Output the [X, Y] coordinate of the center of the cell containing the given text.  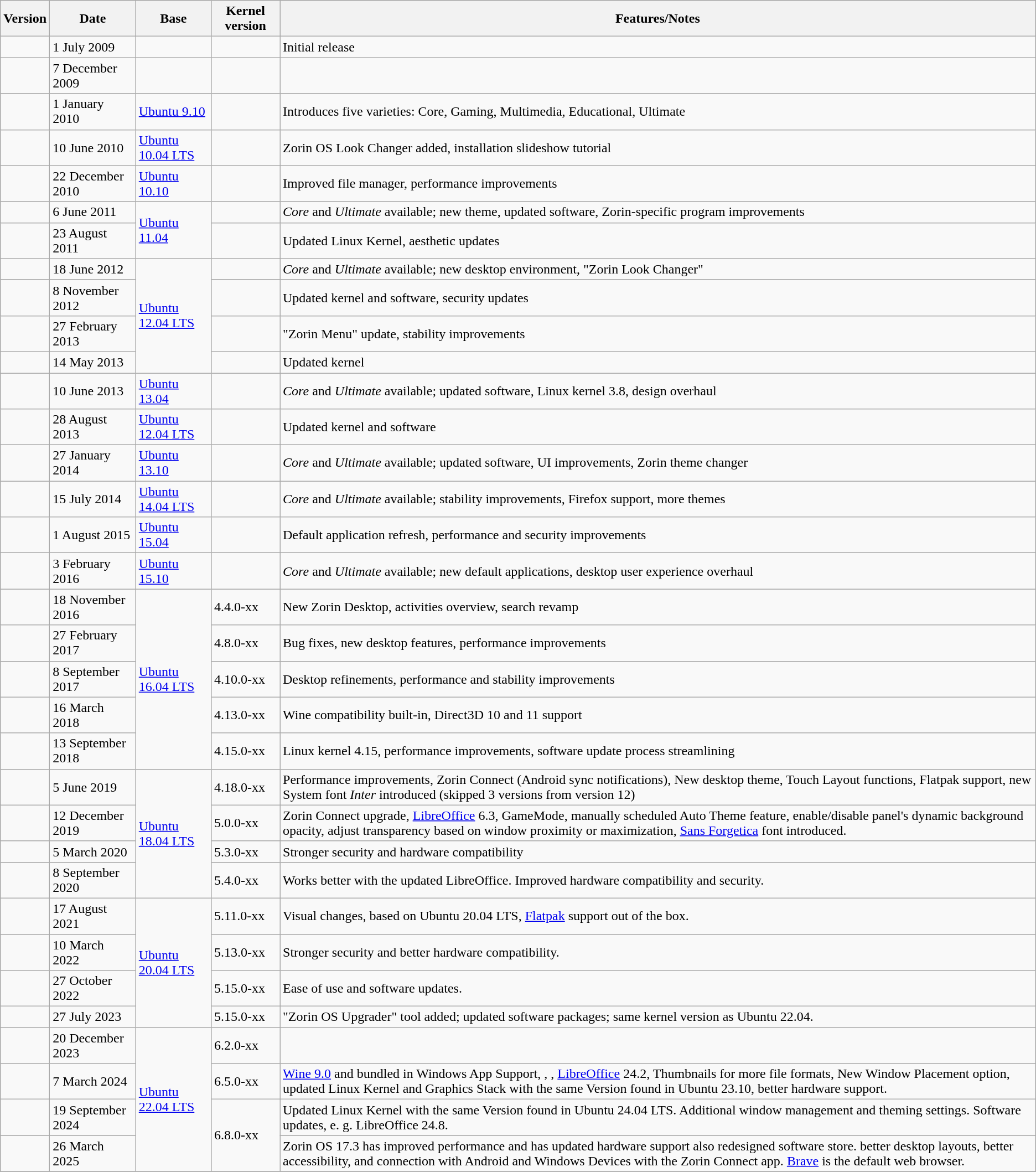
14 May 2013 [93, 362]
New Zorin Desktop, activities overview, search revamp [658, 607]
16 March 2018 [93, 715]
23 August 2011 [93, 240]
Ubuntu 13.04 [173, 391]
Stronger security and better hardware compatibility. [658, 952]
18 November 2016 [93, 607]
27 February 2017 [93, 643]
Updated kernel and software [658, 427]
Base [173, 19]
19 September 2024 [93, 1117]
Ubuntu 20.04 LTS [173, 962]
27 July 2023 [93, 1017]
Introduces five varieties: Core, Gaming, Multimedia, Educational, Ultimate [658, 112]
Ubuntu 22.04 LTS [173, 1099]
Ubuntu 11.04 [173, 230]
26 March 2025 [93, 1154]
27 January 2014 [93, 463]
Stronger security and hardware compatibility [658, 851]
Desktop refinements, performance and stability improvements [658, 679]
"Zorin Menu" update, stability improvements [658, 333]
Core and Ultimate available; new theme, updated software, Zorin-specific program improvements [658, 212]
Date [93, 19]
4.4.0-xx [245, 607]
8 September 2017 [93, 679]
Updated Linux Kernel, aesthetic updates [658, 240]
1 July 2009 [93, 47]
1 August 2015 [93, 535]
6.8.0-xx [245, 1135]
13 September 2018 [93, 751]
Default application refresh, performance and security improvements [658, 535]
18 June 2012 [93, 269]
8 November 2012 [93, 298]
Linux kernel 4.15, performance improvements, software update process streamlining [658, 751]
5.3.0-xx [245, 851]
5 June 2019 [93, 787]
17 August 2021 [93, 916]
10 June 2013 [93, 391]
Updated kernel and software, security updates [658, 298]
20 December 2023 [93, 1045]
Ubuntu 10.10 [173, 184]
28 August 2013 [93, 427]
3 February 2016 [93, 571]
Ubuntu 9.10 [173, 112]
5.13.0-xx [245, 952]
12 December 2019 [93, 823]
7 December 2009 [93, 75]
Ubuntu 15.04 [173, 535]
5.0.0-xx [245, 823]
1 January 2010 [93, 112]
10 June 2010 [93, 147]
"Zorin OS Upgrader" tool added; updated software packages; same kernel version as Ubuntu 22.04. [658, 1017]
Zorin OS Look Changer added, installation slideshow tutorial [658, 147]
27 February 2013 [93, 333]
4.13.0-xx [245, 715]
7 March 2024 [93, 1082]
Version [25, 19]
Ubuntu 10.04 LTS [173, 147]
Core and Ultimate available; new desktop environment, "Zorin Look Changer" [658, 269]
10 March 2022 [93, 952]
6 June 2011 [93, 212]
Core and Ultimate available; updated software, UI improvements, Zorin theme changer [658, 463]
Improved file manager, performance improvements [658, 184]
Updated kernel [658, 362]
5.11.0-xx [245, 916]
4.15.0-xx [245, 751]
Core and Ultimate available; updated software, Linux kernel 3.8, design overhaul [658, 391]
Visual changes, based on Ubuntu 20.04 LTS, Flatpak support out of the box. [658, 916]
Ubuntu 14.04 LTS [173, 499]
Bug fixes, new desktop features, performance improvements [658, 643]
27 October 2022 [93, 989]
Kernel version [245, 19]
5.4.0-xx [245, 880]
Ubuntu 15.10 [173, 571]
22 December 2010 [93, 184]
5 March 2020 [93, 851]
6.2.0-xx [245, 1045]
Core and Ultimate available; new default applications, desktop user experience overhaul [658, 571]
Ubuntu 13.10 [173, 463]
Ubuntu 18.04 LTS [173, 834]
Initial release [658, 47]
Ease of use and software updates. [658, 989]
4.10.0-xx [245, 679]
Features/Notes [658, 19]
6.5.0-xx [245, 1082]
Wine compatibility built-in, Direct3D 10 and 11 support [658, 715]
8 September 2020 [93, 880]
15 July 2014 [93, 499]
4.18.0-xx [245, 787]
Ubuntu 16.04 LTS [173, 679]
Core and Ultimate available; stability improvements, Firefox support, more themes [658, 499]
Works better with the updated LibreOffice. Improved hardware compatibility and security. [658, 880]
4.8.0-xx [245, 643]
